For the text-containing cell, return its midpoint in (X, Y) coordinate format. 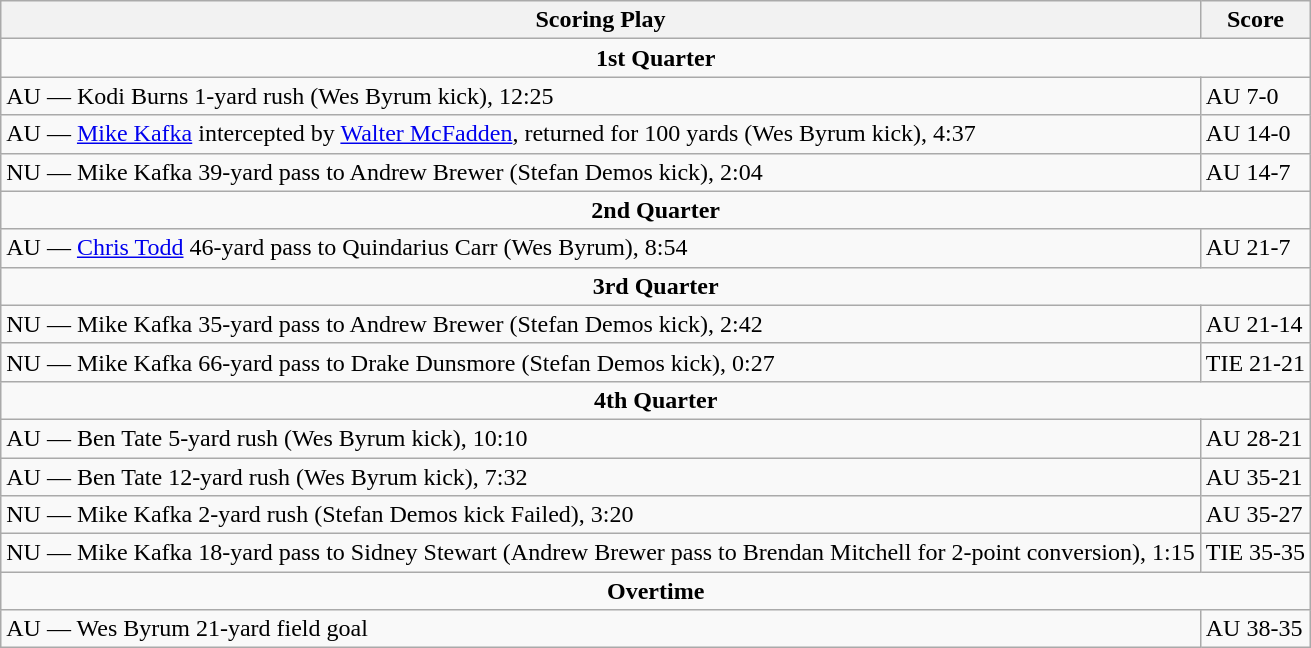
NU — Mike Kafka 2-yard rush (Stefan Demos kick Failed), 3:20 (600, 515)
AU — Ben Tate 5-yard rush (Wes Byrum kick), 10:10 (600, 438)
TIE 21-21 (1255, 362)
Scoring Play (600, 20)
AU — Wes Byrum 21-yard field goal (600, 629)
NU — Mike Kafka 18-yard pass to Sidney Stewart (Andrew Brewer pass to Brendan Mitchell for 2-point conversion), 1:15 (600, 553)
AU — Kodi Burns 1-yard rush (Wes Byrum kick), 12:25 (600, 96)
3rd Quarter (656, 286)
1st Quarter (656, 58)
AU 28-21 (1255, 438)
4th Quarter (656, 400)
2nd Quarter (656, 210)
AU 21-14 (1255, 324)
AU — Chris Todd 46-yard pass to Quindarius Carr (Wes Byrum), 8:54 (600, 248)
Overtime (656, 591)
TIE 35-35 (1255, 553)
AU 21-7 (1255, 248)
Score (1255, 20)
AU — Ben Tate 12-yard rush (Wes Byrum kick), 7:32 (600, 477)
AU 35-21 (1255, 477)
AU 7-0 (1255, 96)
AU 35-27 (1255, 515)
NU — Mike Kafka 66-yard pass to Drake Dunsmore (Stefan Demos kick), 0:27 (600, 362)
AU 14-7 (1255, 172)
AU 38-35 (1255, 629)
AU 14-0 (1255, 134)
AU — Mike Kafka intercepted by Walter McFadden, returned for 100 yards (Wes Byrum kick), 4:37 (600, 134)
NU — Mike Kafka 39-yard pass to Andrew Brewer (Stefan Demos kick), 2:04 (600, 172)
NU — Mike Kafka 35-yard pass to Andrew Brewer (Stefan Demos kick), 2:42 (600, 324)
